Find where the given text appears and provide that cell's center as [X, Y] coordinate. 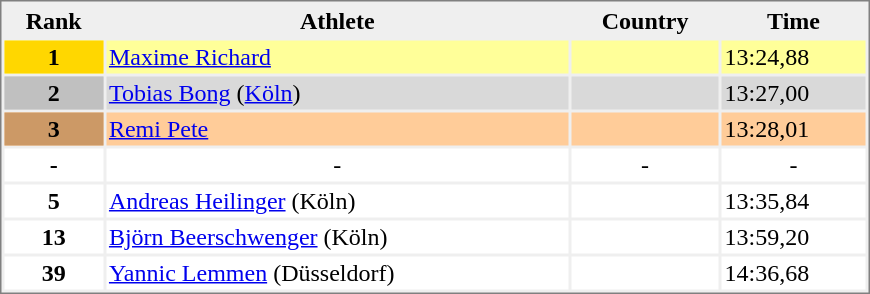
13:27,00 [794, 92]
2 [53, 92]
13 [53, 236]
14:36,68 [794, 272]
3 [53, 128]
13:28,01 [794, 128]
39 [53, 272]
Remi Pete [338, 128]
5 [53, 200]
Tobias Bong (Köln) [338, 92]
Maxime Richard [338, 56]
Country [646, 20]
13:24,88 [794, 56]
Athlete [338, 20]
Andreas Heilinger (Köln) [338, 200]
13:59,20 [794, 236]
Björn Beerschwenger (Köln) [338, 236]
1 [53, 56]
Rank [53, 20]
Yannic Lemmen (Düsseldorf) [338, 272]
Time [794, 20]
13:35,84 [794, 200]
